Detect which cell encompasses the target text, then output its (x, y) center coordinate. 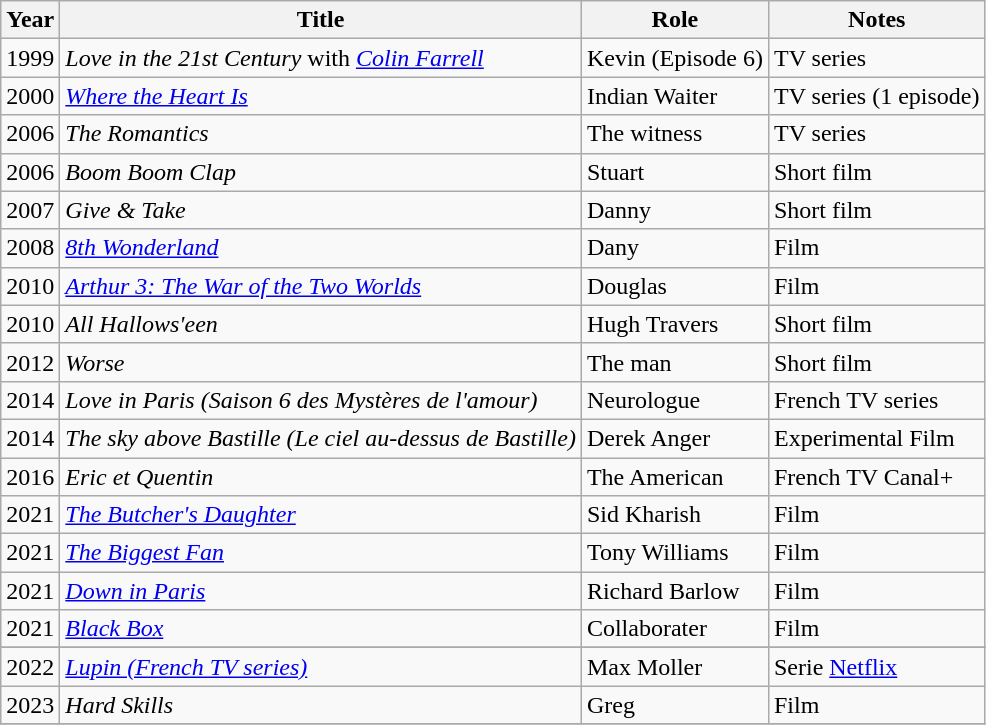
The Biggest Fan (321, 553)
Neurologue (674, 400)
2000 (30, 96)
Stuart (674, 172)
French TV series (876, 400)
Richard Barlow (674, 591)
1999 (30, 58)
The witness (674, 134)
Collaborater (674, 629)
Year (30, 20)
Love in the 21st Century with Colin Farrell (321, 58)
2008 (30, 248)
Serie Netflix (876, 667)
Black Box (321, 629)
Greg (674, 705)
The man (674, 362)
Douglas (674, 286)
All Hallows'een (321, 324)
The Butcher's Daughter (321, 515)
Kevin (Episode 6) (674, 58)
TV series (1 episode) (876, 96)
Hard Skills (321, 705)
2016 (30, 477)
Indian Waiter (674, 96)
Hugh Travers (674, 324)
Arthur 3: The War of the Two Worlds (321, 286)
French TV Canal+ (876, 477)
Tony Williams (674, 553)
The American (674, 477)
Notes (876, 20)
2012 (30, 362)
Max Moller (674, 667)
Boom Boom Clap (321, 172)
Danny (674, 210)
Experimental Film (876, 438)
Derek Anger (674, 438)
2007 (30, 210)
The Romantics (321, 134)
Dany (674, 248)
Give & Take (321, 210)
Love in Paris (Saison 6 des Mystères de l'amour) (321, 400)
Eric et Quentin (321, 477)
Lupin (French TV series) (321, 667)
Sid Kharish (674, 515)
The sky above Bastille (Le ciel au-dessus de Bastille) (321, 438)
Role (674, 20)
Down in Paris (321, 591)
2022 (30, 667)
2023 (30, 705)
Worse (321, 362)
8th Wonderland (321, 248)
Where the Heart Is (321, 96)
Title (321, 20)
